From the cell containing the given text, extract its center point as (x, y) coordinate. 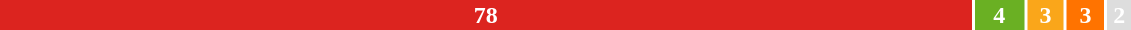
78 (486, 15)
4 (1000, 15)
